Pinpoint the cell where the given text exists, returning its (x, y) midpoint coordinate. 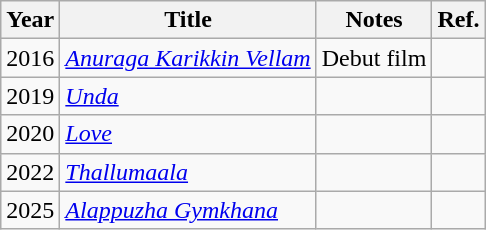
Notes (374, 20)
Anuraga Karikkin Vellam (188, 58)
Thallumaala (188, 172)
Ref. (458, 20)
2019 (30, 96)
Title (188, 20)
Year (30, 20)
Debut film (374, 58)
Alappuzha Gymkhana (188, 210)
2022 (30, 172)
2016 (30, 58)
Love (188, 134)
2025 (30, 210)
Unda (188, 96)
2020 (30, 134)
